From the cell containing the given text, extract its center point as [x, y] coordinate. 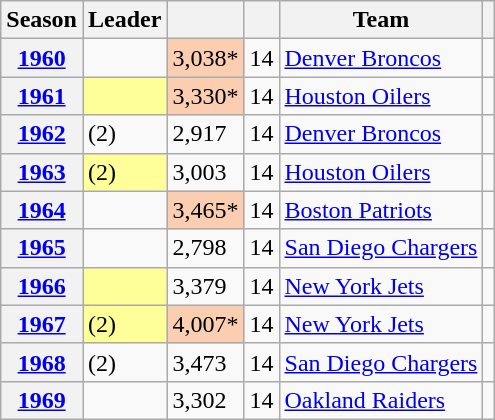
4,007* [206, 324]
2,798 [206, 248]
1968 [42, 362]
3,465* [206, 210]
3,038* [206, 58]
1964 [42, 210]
Season [42, 20]
3,473 [206, 362]
1969 [42, 400]
1962 [42, 134]
1966 [42, 286]
1961 [42, 96]
3,003 [206, 172]
3,379 [206, 286]
Oakland Raiders [381, 400]
1967 [42, 324]
Boston Patriots [381, 210]
1960 [42, 58]
3,330* [206, 96]
Leader [124, 20]
1963 [42, 172]
1965 [42, 248]
2,917 [206, 134]
3,302 [206, 400]
Team [381, 20]
